Capture the cell that displays the provided text and extract its (x, y) central coordinate. 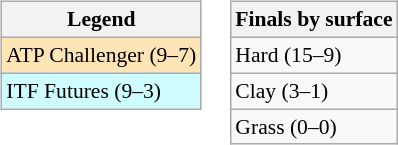
Legend (101, 20)
Grass (0–0) (314, 127)
Finals by surface (314, 20)
Hard (15–9) (314, 55)
Clay (3–1) (314, 91)
ATP Challenger (9–7) (101, 55)
ITF Futures (9–3) (101, 91)
